Return (x, y) of the center of cell containing provided text 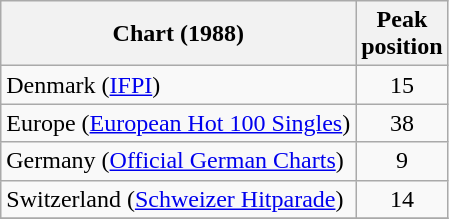
Peakposition (402, 34)
Europe (European Hot 100 Singles) (178, 123)
Chart (1988) (178, 34)
38 (402, 123)
15 (402, 85)
9 (402, 161)
14 (402, 199)
Denmark (IFPI) (178, 85)
Germany (Official German Charts) (178, 161)
Switzerland (Schweizer Hitparade) (178, 199)
